Scan for the cell matching the given text and deliver its (X, Y) coordinate at center. 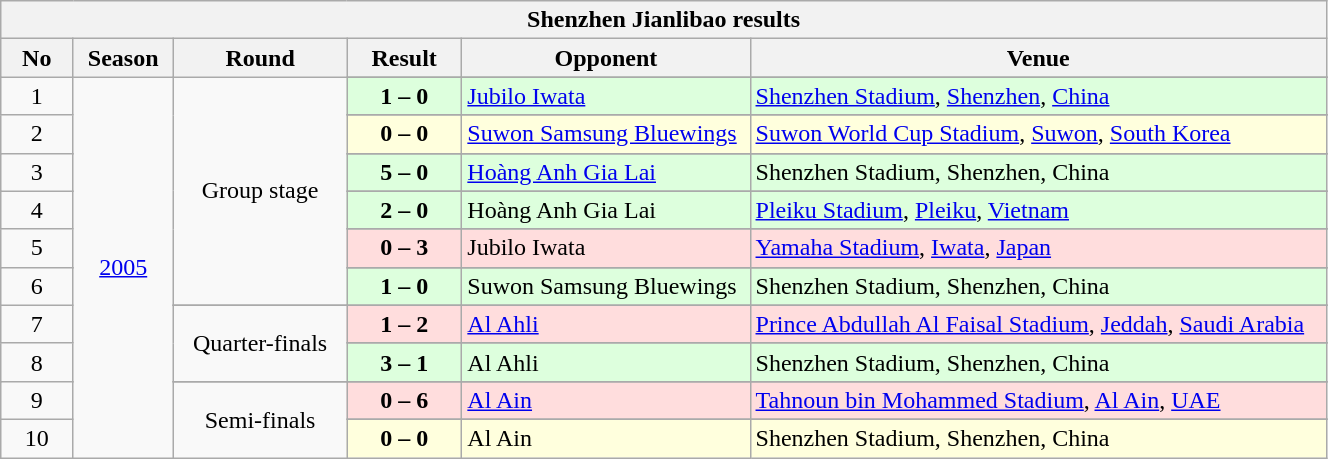
Result (404, 58)
Semi-finals (260, 419)
4 (37, 210)
6 (37, 286)
No (37, 58)
Season (124, 58)
2 (37, 134)
Yamaha Stadium, Iwata, Japan (1038, 248)
9 (37, 400)
3 – 1 (404, 362)
Pleiku Stadium, Pleiku, Vietnam (1038, 210)
Suwon World Cup Stadium, Suwon, South Korea (1038, 134)
0 – 3 (404, 248)
8 (37, 362)
Prince Abdullah Al Faisal Stadium, Jeddah, Saudi Arabia (1038, 324)
Opponent (606, 58)
5 – 0 (404, 172)
Tahnoun bin Mohammed Stadium, Al Ain, UAE (1038, 400)
Group stage (260, 191)
5 (37, 248)
Round (260, 58)
Shenzhen Jianlibao results (664, 20)
3 (37, 172)
1 – 2 (404, 324)
1 (37, 96)
Venue (1038, 58)
10 (37, 438)
7 (37, 324)
Quarter-finals (260, 343)
2005 (124, 268)
0 – 6 (404, 400)
2 – 0 (404, 210)
